Output the [x, y] coordinate of the center of the cell containing the given text.  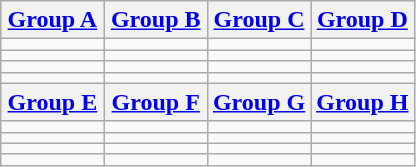
Group H [362, 102]
Group D [362, 20]
Group B [156, 20]
Group A [52, 20]
Group F [156, 102]
Group G [258, 102]
Group C [258, 20]
Group E [52, 102]
